Provide the (X, Y) coordinate of the cell's center where the given text is located.  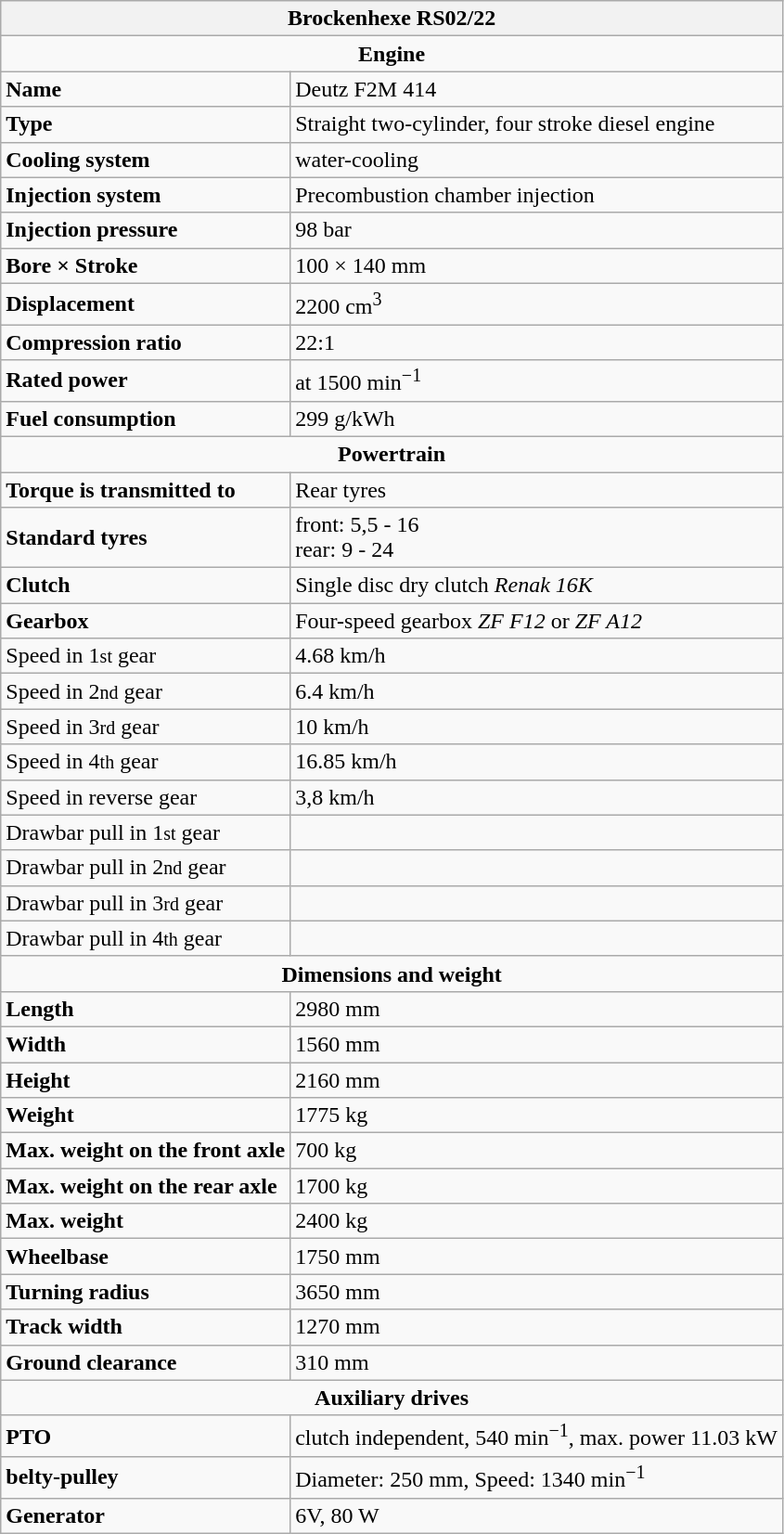
Injection system (146, 195)
Powertrain (392, 454)
Turning radius (146, 1292)
Brockenhexe RS02/22 (392, 19)
Max. weight on the front axle (146, 1151)
Drawbar pull in 1st gear (146, 832)
Speed in 1st gear (146, 656)
2160 mm (536, 1080)
Rated power (146, 380)
Single disc dry clutch Renak 16K (536, 586)
4.68 km/h (536, 656)
Auxiliary drives (392, 1398)
Width (146, 1044)
Four-speed gearbox ZF F12 or ZF A12 (536, 621)
Speed in reverse gear (146, 797)
Clutch (146, 586)
2400 kg (536, 1221)
Injection pressure (146, 230)
1270 mm (536, 1327)
Displacement (146, 304)
Compression ratio (146, 342)
6.4 km/h (536, 691)
Gearbox (146, 621)
Ground clearance (146, 1362)
Drawbar pull in 3rd gear (146, 903)
1750 mm (536, 1257)
Cooling system (146, 160)
Length (146, 1009)
2980 mm (536, 1009)
Drawbar pull in 2nd gear (146, 868)
Max. weight on the rear axle (146, 1186)
Diameter: 250 mm, Speed: 1340 min−1 (536, 1477)
Type (146, 124)
Precombustion chamber injection (536, 195)
Dimensions and weight (392, 973)
Fuel consumption (146, 419)
Wheelbase (146, 1257)
1560 mm (536, 1044)
1700 kg (536, 1186)
16.85 km/h (536, 762)
Drawbar pull in 4th gear (146, 938)
Speed in 2nd gear (146, 691)
clutch independent, 540 min−1, max. power 11.03 kW (536, 1437)
10 km/h (536, 727)
3,8 km/h (536, 797)
Generator (146, 1515)
water-cooling (536, 160)
6V, 80 W (536, 1515)
belty-pulley (146, 1477)
100 × 140 mm (536, 265)
3650 mm (536, 1292)
Track width (146, 1327)
1775 kg (536, 1115)
Speed in 4th gear (146, 762)
Deutz F2M 414 (536, 89)
Speed in 3rd gear (146, 727)
2200 cm3 (536, 304)
22:1 (536, 342)
Engine (392, 54)
front: 5,5 - 16rear: 9 - 24 (536, 538)
Weight (146, 1115)
PTO (146, 1437)
at 1500 min−1 (536, 380)
Max. weight (146, 1221)
Torque is transmitted to (146, 490)
Bore × Stroke (146, 265)
Rear tyres (536, 490)
299 g/kWh (536, 419)
Straight two-cylinder, four stroke diesel engine (536, 124)
700 kg (536, 1151)
Name (146, 89)
98 bar (536, 230)
Standard tyres (146, 538)
310 mm (536, 1362)
Height (146, 1080)
